Pinpoint the cell where the given text exists, returning its (x, y) midpoint coordinate. 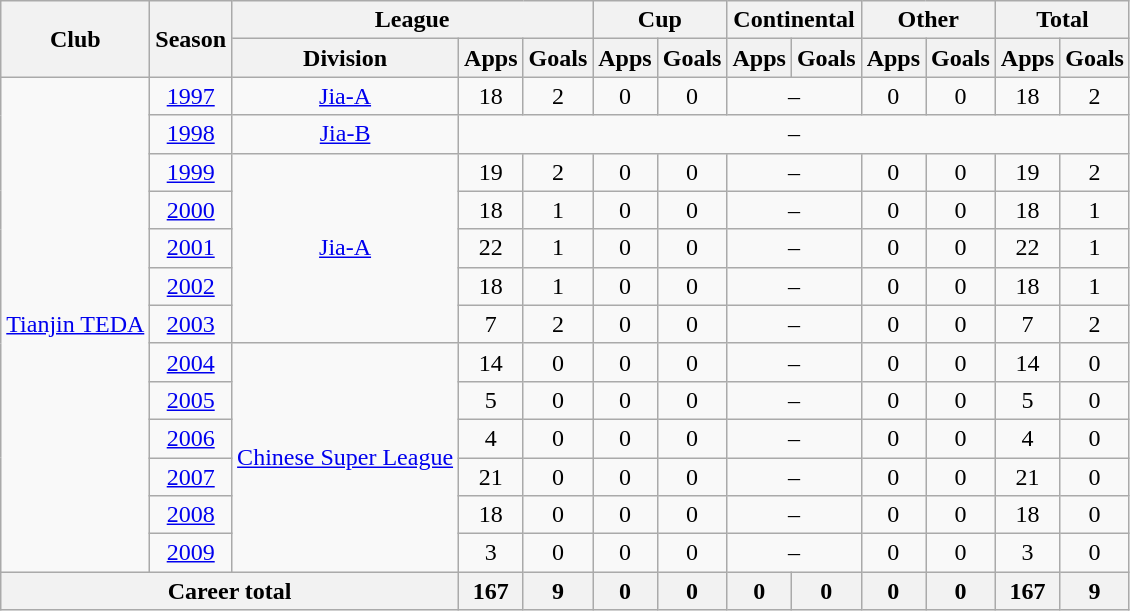
Division (346, 58)
1998 (191, 134)
Chinese Super League (346, 457)
Cup (660, 20)
Other (928, 20)
2007 (191, 477)
2008 (191, 515)
Club (76, 39)
2009 (191, 553)
League (412, 20)
Career total (230, 591)
2001 (191, 248)
2000 (191, 210)
Tianjin TEDA (76, 324)
1999 (191, 172)
2002 (191, 286)
Jia-B (346, 134)
2005 (191, 400)
Total (1062, 20)
2004 (191, 362)
Season (191, 39)
Continental (794, 20)
1997 (191, 96)
2006 (191, 438)
2003 (191, 324)
